Provide the (x, y) coordinate of the cell's center where the given text is located.  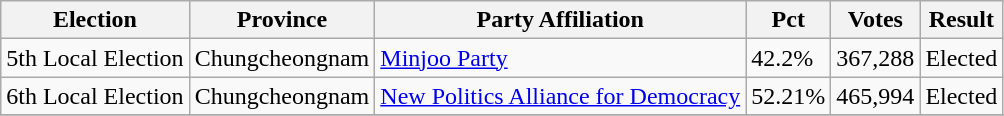
Votes (876, 20)
Pct (788, 20)
Province (282, 20)
5th Local Election (95, 58)
465,994 (876, 96)
Party Affiliation (560, 20)
6th Local Election (95, 96)
Result (962, 20)
42.2% (788, 58)
Minjoo Party (560, 58)
52.21% (788, 96)
367,288 (876, 58)
Election (95, 20)
New Politics Alliance for Democracy (560, 96)
